Capture the cell that displays the provided text and extract its (x, y) central coordinate. 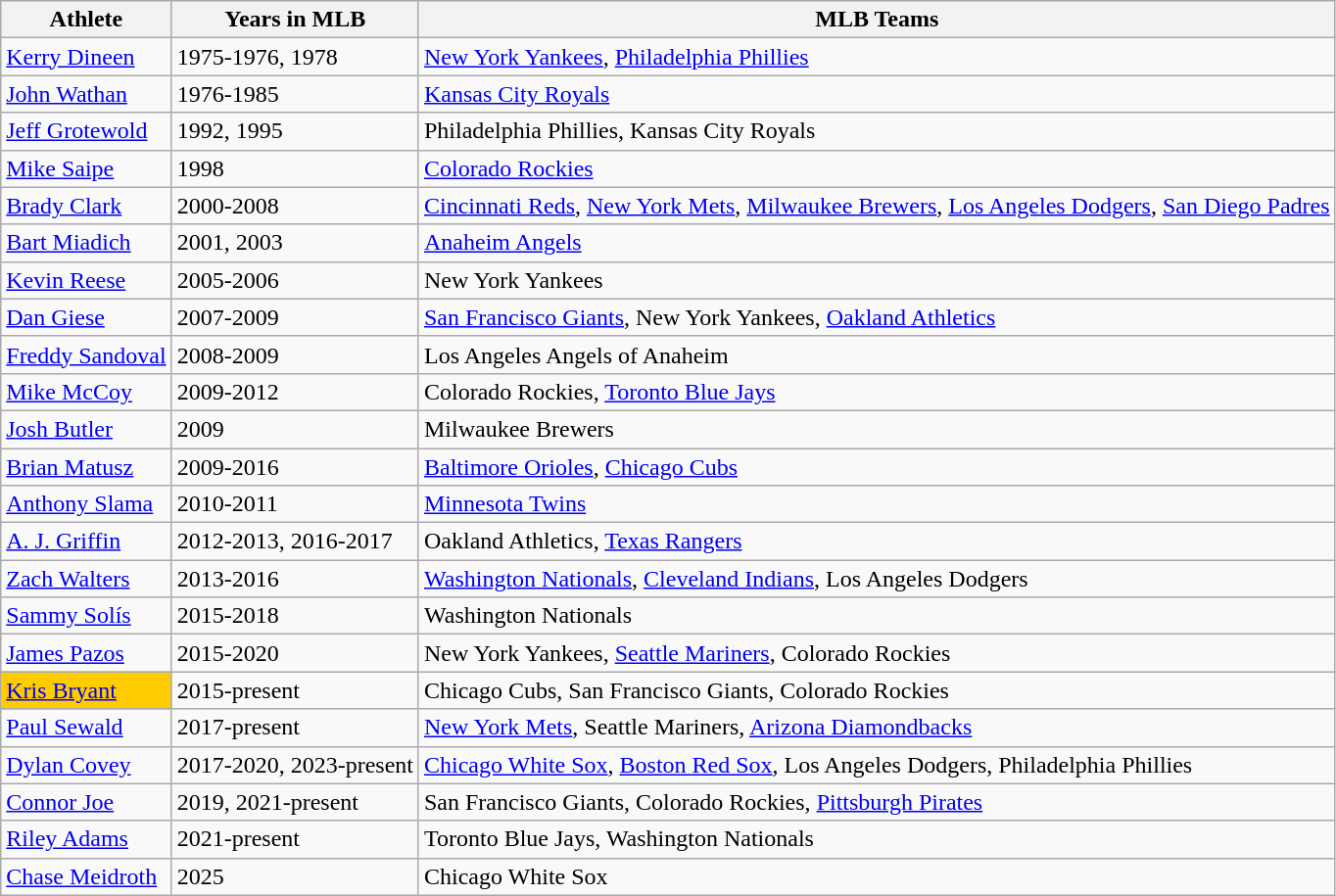
Dylan Covey (86, 765)
2015-2020 (295, 653)
Kerry Dineen (86, 57)
2021-present (295, 839)
2013-2016 (295, 579)
Connor Joe (86, 802)
2000-2008 (295, 206)
2012-2013, 2016-2017 (295, 542)
A. J. Griffin (86, 542)
Years in MLB (295, 20)
New York Yankees, Seattle Mariners, Colorado Rockies (877, 653)
2009 (295, 429)
Mike McCoy (86, 392)
Kansas City Royals (877, 94)
2009-2012 (295, 392)
Kris Bryant (86, 690)
2001, 2003 (295, 243)
2008-2009 (295, 354)
New York Yankees, Philadelphia Phillies (877, 57)
MLB Teams (877, 20)
2025 (295, 876)
2007-2009 (295, 317)
2017-2020, 2023-present (295, 765)
2009-2016 (295, 467)
San Francisco Giants, Colorado Rockies, Pittsburgh Pirates (877, 802)
Toronto Blue Jays, Washington Nationals (877, 839)
Josh Butler (86, 429)
Dan Giese (86, 317)
Washington Nationals, Cleveland Indians, Los Angeles Dodgers (877, 579)
2005-2006 (295, 280)
Brian Matusz (86, 467)
New York Mets, Seattle Mariners, Arizona Diamondbacks (877, 728)
Los Angeles Angels of Anaheim (877, 354)
2015-2018 (295, 616)
Chicago Cubs, San Francisco Giants, Colorado Rockies (877, 690)
Anthony Slama (86, 504)
Cincinnati Reds, New York Mets, Milwaukee Brewers, Los Angeles Dodgers, San Diego Padres (877, 206)
Philadelphia Phillies, Kansas City Royals (877, 131)
John Wathan (86, 94)
Anaheim Angels (877, 243)
1975-1976, 1978 (295, 57)
2017-present (295, 728)
Jeff Grotewold (86, 131)
Colorado Rockies (877, 168)
Freddy Sandoval (86, 354)
2015-present (295, 690)
Bart Miadich (86, 243)
Mike Saipe (86, 168)
2019, 2021-present (295, 802)
Riley Adams (86, 839)
Sammy Solís (86, 616)
Colorado Rockies, Toronto Blue Jays (877, 392)
New York Yankees (877, 280)
Zach Walters (86, 579)
Chase Meidroth (86, 876)
Oakland Athletics, Texas Rangers (877, 542)
Brady Clark (86, 206)
1976-1985 (295, 94)
Milwaukee Brewers (877, 429)
Baltimore Orioles, Chicago Cubs (877, 467)
Athlete (86, 20)
Chicago White Sox, Boston Red Sox, Los Angeles Dodgers, Philadelphia Phillies (877, 765)
2010-2011 (295, 504)
Washington Nationals (877, 616)
James Pazos (86, 653)
1998 (295, 168)
San Francisco Giants, New York Yankees, Oakland Athletics (877, 317)
Kevin Reese (86, 280)
Chicago White Sox (877, 876)
1992, 1995 (295, 131)
Minnesota Twins (877, 504)
Paul Sewald (86, 728)
